Output the (X, Y) coordinate of the center of the cell containing the given text.  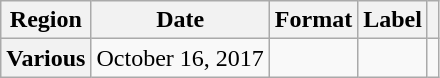
October 16, 2017 (180, 58)
Label (393, 20)
Date (180, 20)
Various (46, 58)
Format (313, 20)
Region (46, 20)
